Return [x, y] of the center of cell containing provided text 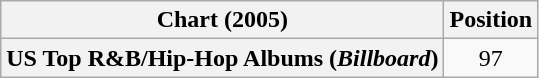
97 [491, 58]
Chart (2005) [222, 20]
Position [491, 20]
US Top R&B/Hip-Hop Albums (Billboard) [222, 58]
